Detect which cell encompasses the target text, then output its [x, y] center coordinate. 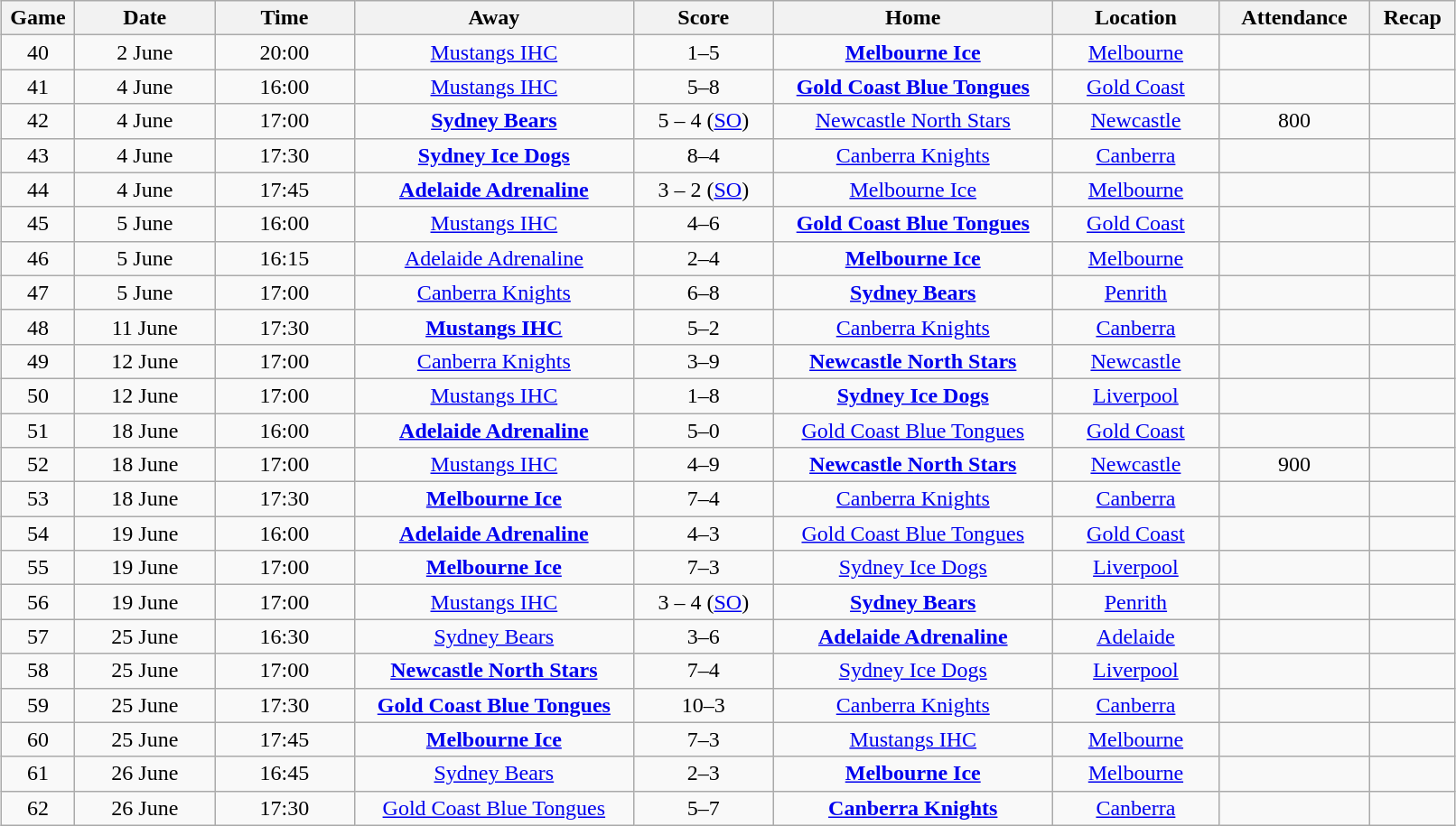
46 [38, 258]
Attendance [1293, 18]
Home [912, 18]
10–3 [703, 705]
800 [1293, 121]
2–4 [703, 258]
Score [703, 18]
3 – 2 (SO) [703, 190]
16:45 [285, 774]
3–9 [703, 361]
5–2 [703, 327]
16:30 [285, 636]
40 [38, 52]
52 [38, 465]
2 June [145, 52]
3–6 [703, 636]
4–6 [703, 224]
51 [38, 431]
61 [38, 774]
45 [38, 224]
50 [38, 395]
48 [38, 327]
Away [493, 18]
60 [38, 739]
Recap [1413, 18]
44 [38, 190]
1–5 [703, 52]
Location [1135, 18]
41 [38, 87]
58 [38, 671]
62 [38, 808]
Date [145, 18]
11 June [145, 327]
54 [38, 534]
4–9 [703, 465]
47 [38, 292]
20:00 [285, 52]
2–3 [703, 774]
6–8 [703, 292]
49 [38, 361]
Time [285, 18]
16:15 [285, 258]
5–0 [703, 431]
55 [38, 568]
59 [38, 705]
4–3 [703, 534]
43 [38, 155]
5–8 [703, 87]
53 [38, 499]
5 – 4 (SO) [703, 121]
900 [1293, 465]
5–7 [703, 808]
8–4 [703, 155]
57 [38, 636]
Adelaide [1135, 636]
1–8 [703, 395]
56 [38, 602]
Game [38, 18]
3 – 4 (SO) [703, 602]
42 [38, 121]
